Return the [x, y] coordinate for the center point of the cell that contains the specified text.  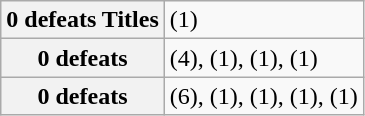
(4), (1), (1), (1) [264, 58]
(1) [264, 20]
(6), (1), (1), (1), (1) [264, 96]
0 defeats Titles [83, 20]
